Provide the [X, Y] coordinate of the cell's center where the given text is located.  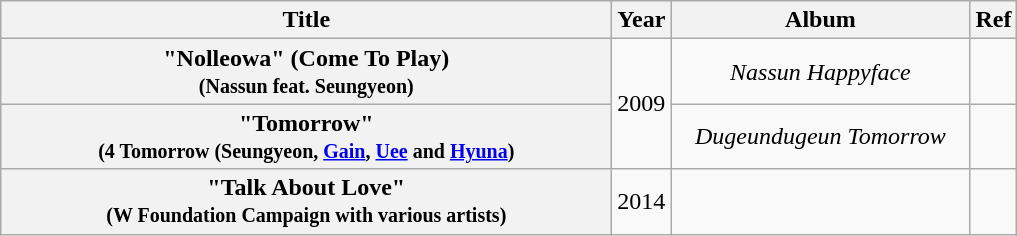
"Tomorrow"(4 Tomorrow (Seungyeon, Gain, Uee and Hyuna) [306, 136]
"Nolleowa" (Come To Play)(Nassun feat. Seungyeon) [306, 72]
Nassun Happyface [820, 72]
Ref [994, 20]
"Talk About Love"(W Foundation Campaign with various artists) [306, 202]
Year [642, 20]
Album [820, 20]
Title [306, 20]
Dugeundugeun Tomorrow [820, 136]
2014 [642, 202]
2009 [642, 104]
